For the text-containing cell, return its midpoint in [x, y] coordinate format. 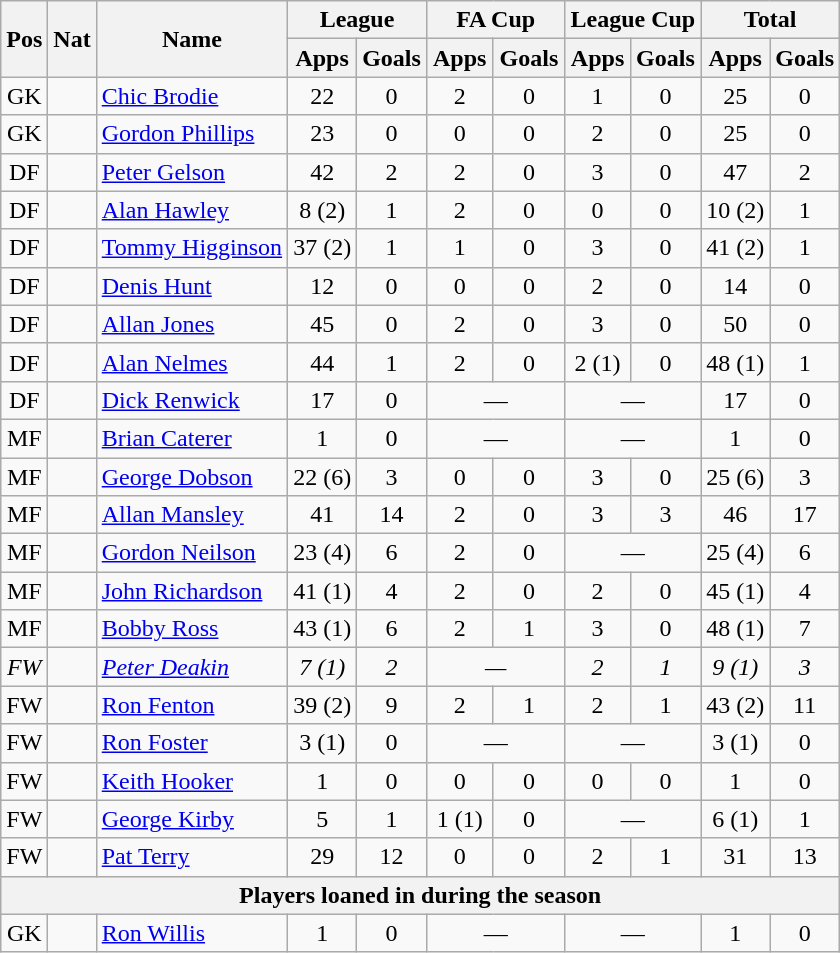
Denis Hunt [192, 286]
John Richardson [192, 591]
Ron Foster [192, 743]
Name [192, 39]
5 [322, 819]
Chic Brodie [192, 96]
Allan Mansley [192, 515]
Pos [24, 39]
Total [770, 20]
23 [322, 134]
9 (1) [736, 667]
11 [805, 705]
Players loaned in during the season [420, 895]
League Cup [633, 20]
22 [322, 96]
47 [736, 172]
10 (2) [736, 210]
42 [322, 172]
Tommy Higginson [192, 248]
Gordon Phillips [192, 134]
Pat Terry [192, 857]
50 [736, 324]
45 [322, 324]
41 [322, 515]
George Dobson [192, 477]
Brian Caterer [192, 438]
25 (6) [736, 477]
Keith Hooker [192, 781]
43 (2) [736, 705]
Gordon Neilson [192, 553]
League [358, 20]
Ron Fenton [192, 705]
Ron Willis [192, 933]
44 [322, 362]
Dick Renwick [192, 400]
31 [736, 857]
39 (2) [322, 705]
George Kirby [192, 819]
Bobby Ross [192, 629]
37 (2) [322, 248]
Peter Gelson [192, 172]
29 [322, 857]
25 (4) [736, 553]
2 (1) [598, 362]
Peter Deakin [192, 667]
Alan Nelmes [192, 362]
41 (1) [322, 591]
23 (4) [322, 553]
Alan Hawley [192, 210]
45 (1) [736, 591]
22 (6) [322, 477]
Nat [72, 39]
6 (1) [736, 819]
7 [805, 629]
41 (2) [736, 248]
7 (1) [322, 667]
1 (1) [460, 819]
13 [805, 857]
8 (2) [322, 210]
FA Cup [496, 20]
Allan Jones [192, 324]
43 (1) [322, 629]
9 [392, 705]
46 [736, 515]
